For the text-containing cell, return its midpoint in [X, Y] coordinate format. 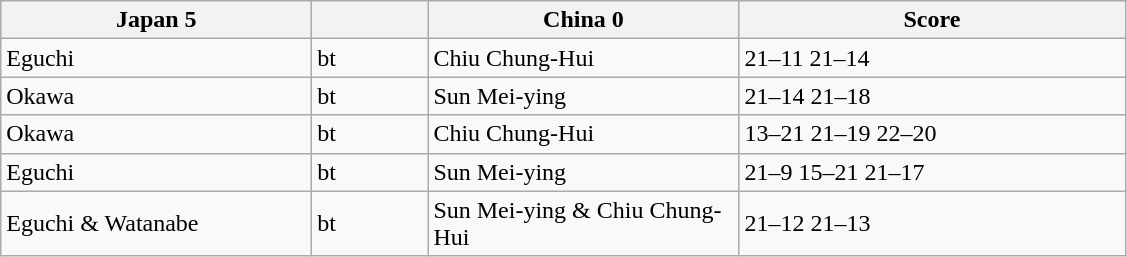
13–21 21–19 22–20 [932, 134]
Score [932, 20]
China 0 [584, 20]
Eguchi & Watanabe [156, 224]
21–12 21–13 [932, 224]
Japan 5 [156, 20]
21–9 15–21 21–17 [932, 172]
Sun Mei-ying & Chiu Chung-Hui [584, 224]
21–11 21–14 [932, 58]
21–14 21–18 [932, 96]
